Capture the cell that displays the provided text and extract its [x, y] central coordinate. 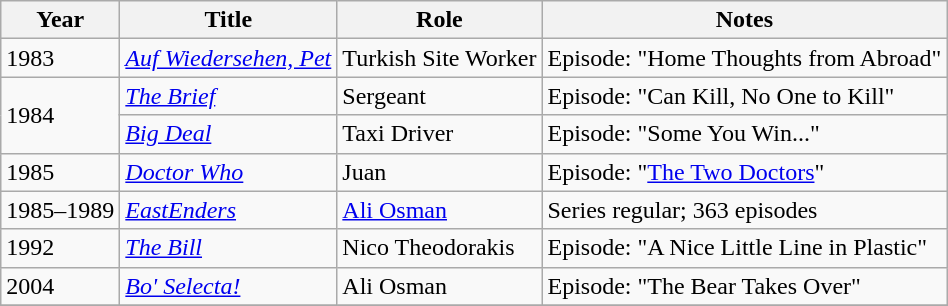
Episode: "Home Thoughts from Abroad" [744, 58]
Episode: "The Bear Takes Over" [744, 286]
Role [440, 20]
Episode: "Some You Win..." [744, 134]
Bo' Selecta! [228, 286]
Big Deal [228, 134]
1992 [60, 248]
1983 [60, 58]
Juan [440, 172]
The Brief [228, 96]
Nico Theodorakis [440, 248]
Series regular; 363 episodes [744, 210]
Notes [744, 20]
Sergeant [440, 96]
1985 [60, 172]
Taxi Driver [440, 134]
2004 [60, 286]
Episode: "Can Kill, No One to Kill" [744, 96]
EastEnders [228, 210]
Auf Wiedersehen, Pet [228, 58]
Episode: "The Two Doctors" [744, 172]
Episode: "A Nice Little Line in Plastic" [744, 248]
Year [60, 20]
1985–1989 [60, 210]
The Bill [228, 248]
Turkish Site Worker [440, 58]
Title [228, 20]
Doctor Who [228, 172]
1984 [60, 115]
